Output the (x, y) coordinate of the center of the cell containing the given text.  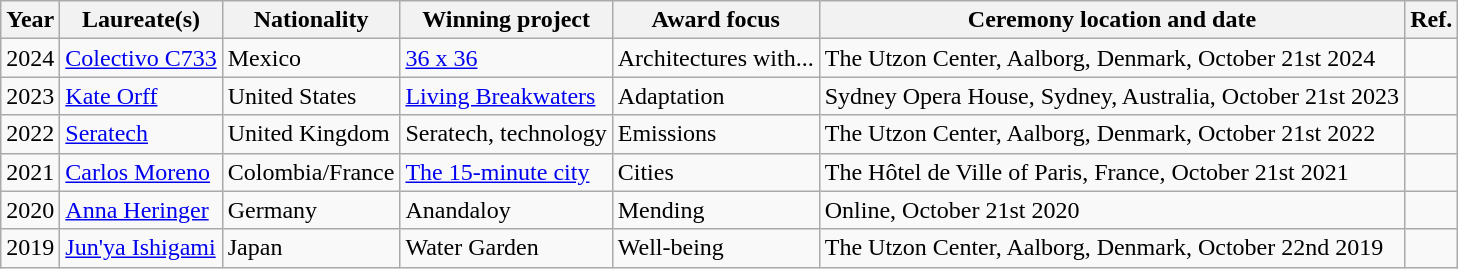
Germany (311, 210)
2021 (30, 172)
Winning project (506, 20)
Anandaloy (506, 210)
2020 (30, 210)
Well-being (716, 248)
Seratech, technology (506, 134)
Laureate(s) (141, 20)
The Utzon Center, Aalborg, Denmark, October 21st 2024 (1112, 58)
Mexico (311, 58)
Ceremony location and date (1112, 20)
Colombia/France (311, 172)
Seratech (141, 134)
Living Breakwaters (506, 96)
United Kingdom (311, 134)
Kate Orff (141, 96)
The 15-minute city (506, 172)
Ref. (1432, 20)
Nationality (311, 20)
36 x 36 (506, 58)
Online, October 21st 2020 (1112, 210)
Jun'ya Ishigami (141, 248)
Japan (311, 248)
Year (30, 20)
2019 (30, 248)
Carlos Moreno (141, 172)
Anna Heringer (141, 210)
2022 (30, 134)
Colectivo C733 (141, 58)
2024 (30, 58)
Cities (716, 172)
The Utzon Center, Aalborg, Denmark, October 22nd 2019 (1112, 248)
The Hôtel de Ville of Paris, France, October 21st 2021 (1112, 172)
Emissions (716, 134)
Award focus (716, 20)
Mending (716, 210)
The Utzon Center, Aalborg, Denmark, October 21st 2022 (1112, 134)
United States (311, 96)
Sydney Opera House, Sydney, Australia, October 21st 2023 (1112, 96)
Water Garden (506, 248)
2023 (30, 96)
Architectures with... (716, 58)
Adaptation (716, 96)
